Capture the cell that displays the provided text and extract its (X, Y) central coordinate. 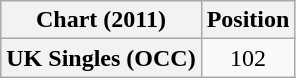
Chart (2011) (101, 20)
102 (248, 58)
UK Singles (OCC) (101, 58)
Position (248, 20)
